Determine the [X, Y] coordinate at the center of the cell enclosing the given text.  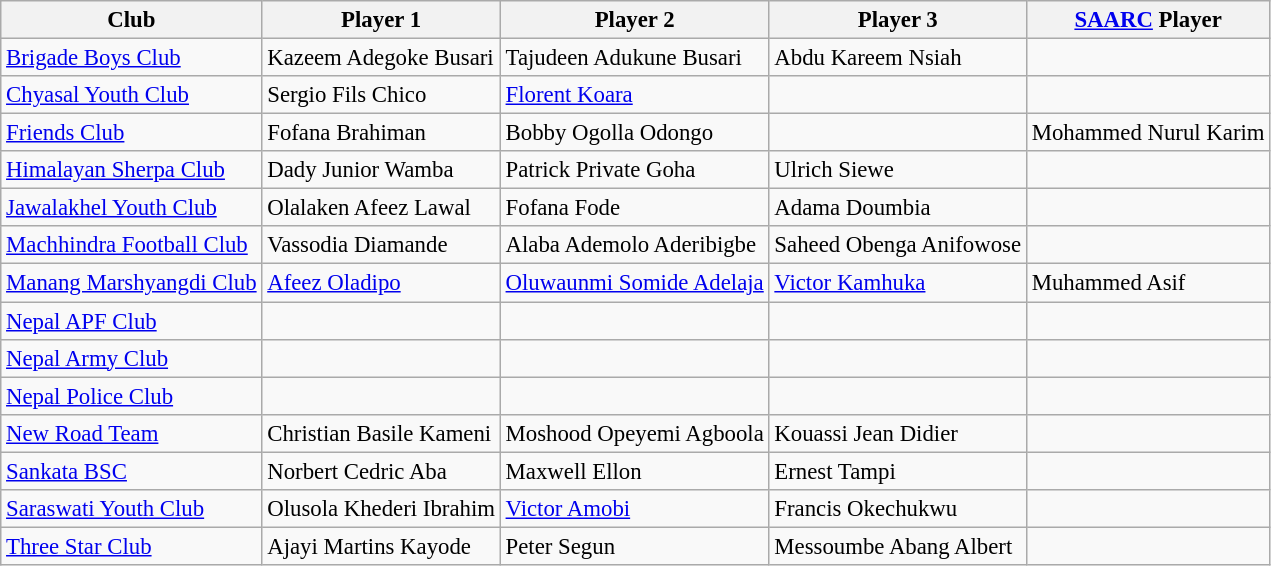
Abdu Kareem Nsiah [898, 58]
New Road Team [132, 433]
Moshood Opeyemi Agboola [634, 433]
Fofana Fode [634, 208]
Club [132, 20]
Francis Okechukwu [898, 509]
Florent Koara [634, 95]
Norbert Cedric Aba [381, 471]
Friends Club [132, 133]
Dady Junior Wamba [381, 170]
Nepal Army Club [132, 358]
Nepal Police Club [132, 396]
Player 2 [634, 20]
Victor Amobi [634, 509]
Saheed Obenga Anifowose [898, 245]
Kazeem Adegoke Busari [381, 58]
Nepal APF Club [132, 321]
Brigade Boys Club [132, 58]
Player 3 [898, 20]
Three Star Club [132, 546]
Machhindra Football Club [132, 245]
Oluwaunmi Somide Adelaja [634, 283]
Fofana Brahiman [381, 133]
Peter Segun [634, 546]
Patrick Private Goha [634, 170]
Adama Doumbia [898, 208]
Player 1 [381, 20]
Maxwell Ellon [634, 471]
Saraswati Youth Club [132, 509]
Mohammed Nurul Karim [1148, 133]
Chyasal Youth Club [132, 95]
Olalaken Afeez Lawal [381, 208]
Bobby Ogolla Odongo [634, 133]
Muhammed Asif [1148, 283]
Sankata BSC [132, 471]
Himalayan Sherpa Club [132, 170]
Olusola Khederi Ibrahim [381, 509]
Afeez Oladipo [381, 283]
Manang Marshyangdi Club [132, 283]
Ajayi Martins Kayode [381, 546]
Ulrich Siewe [898, 170]
SAARC Player [1148, 20]
Tajudeen Adukune Busari [634, 58]
Jawalakhel Youth Club [132, 208]
Messoumbe Abang Albert [898, 546]
Victor Kamhuka [898, 283]
Sergio Fils Chico [381, 95]
Christian Basile Kameni [381, 433]
Vassodia Diamande [381, 245]
Ernest Tampi [898, 471]
Alaba Ademolo Aderibigbe [634, 245]
Kouassi Jean Didier [898, 433]
